Locate the cell with the specified text and output its (x, y) center coordinate. 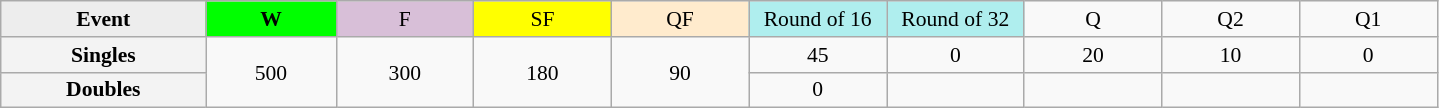
Round of 16 (818, 19)
Q1 (1368, 19)
10 (1231, 55)
180 (543, 72)
SF (543, 19)
F (405, 19)
300 (405, 72)
Round of 32 (955, 19)
W (271, 19)
90 (680, 72)
QF (680, 19)
Singles (104, 55)
Q2 (1231, 19)
500 (271, 72)
Q (1093, 19)
Event (104, 19)
20 (1093, 55)
45 (818, 55)
Doubles (104, 90)
